Extract the (x, y) coordinate from the center of the cell holding the provided text.  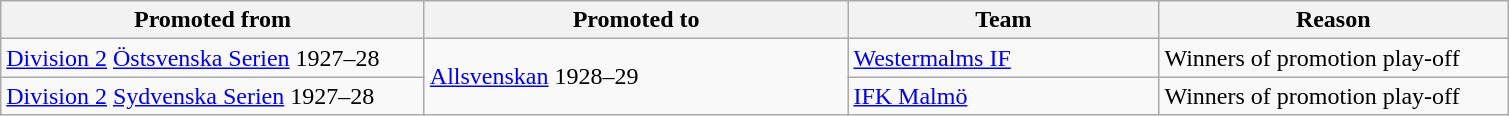
Westermalms IF (1004, 58)
Division 2 Östsvenska Serien 1927–28 (213, 58)
Division 2 Sydvenska Serien 1927–28 (213, 96)
Promoted to (636, 20)
Allsvenskan 1928–29 (636, 77)
Reason (1334, 20)
Team (1004, 20)
Promoted from (213, 20)
IFK Malmö (1004, 96)
